Locate the cell with the specified text and output its [x, y] center coordinate. 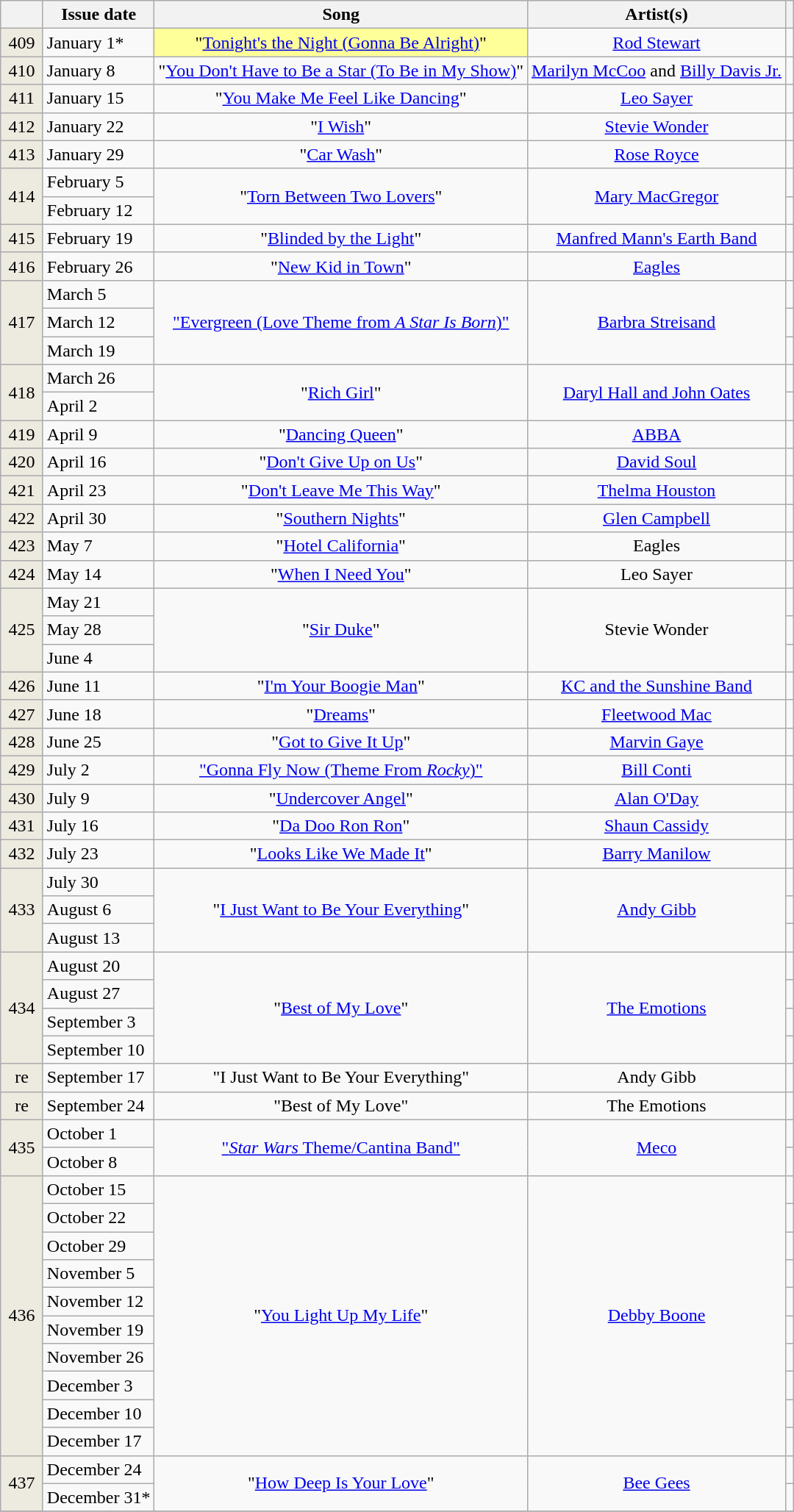
Mary MacGregor [656, 196]
Song [341, 15]
December 17 [99, 1441]
November 26 [99, 1358]
Debby Boone [656, 1316]
May 21 [99, 602]
413 [22, 154]
Manfred Mann's Earth Band [656, 238]
February 19 [99, 238]
"Don't Leave Me This Way" [341, 490]
September 3 [99, 1022]
Alan O'Day [656, 798]
March 12 [99, 322]
April 2 [99, 406]
Glen Campbell [656, 518]
September 24 [99, 1106]
424 [22, 574]
"Southern Nights" [341, 518]
427 [22, 714]
July 9 [99, 798]
August 13 [99, 938]
January 29 [99, 154]
May 14 [99, 574]
November 5 [99, 1274]
December 3 [99, 1386]
412 [22, 126]
July 2 [99, 770]
"Gonna Fly Now (Theme From Rocky)" [341, 770]
April 9 [99, 434]
"Torn Between Two Lovers" [341, 196]
April 23 [99, 490]
October 22 [99, 1217]
August 20 [99, 966]
Barbra Streisand [656, 322]
"Da Doo Ron Ron" [341, 826]
KC and the Sunshine Band [656, 686]
David Soul [656, 462]
January 22 [99, 126]
Thelma Houston [656, 490]
June 18 [99, 714]
"New Kid in Town" [341, 266]
February 26 [99, 266]
415 [22, 238]
416 [22, 266]
"Dancing Queen" [341, 434]
"Sir Duke" [341, 630]
"You Light Up My Life" [341, 1316]
Daryl Hall and John Oates [656, 393]
"Evergreen (Love Theme from A Star Is Born)" [341, 322]
433 [22, 910]
March 5 [99, 294]
August 6 [99, 910]
429 [22, 770]
425 [22, 630]
"When I Need You" [341, 574]
December 24 [99, 1469]
"I Wish" [341, 126]
December 10 [99, 1414]
Bee Gees [656, 1483]
October 15 [99, 1189]
414 [22, 196]
Fleetwood Mac [656, 714]
"Blinded by the Light" [341, 238]
July 16 [99, 826]
422 [22, 518]
"Car Wash" [341, 154]
423 [22, 546]
432 [22, 854]
"Rich Girl" [341, 393]
426 [22, 686]
"Dreams" [341, 714]
October 8 [99, 1161]
May 7 [99, 546]
"Looks Like We Made It" [341, 854]
January 8 [99, 71]
"How Deep Is Your Love" [341, 1483]
434 [22, 1008]
November 12 [99, 1302]
August 27 [99, 994]
Shaun Cassidy [656, 826]
435 [22, 1147]
421 [22, 490]
February 5 [99, 182]
"You Make Me Feel Like Dancing" [341, 98]
January 15 [99, 98]
417 [22, 322]
Bill Conti [656, 770]
March 19 [99, 351]
430 [22, 798]
Meco [656, 1147]
April 16 [99, 462]
July 23 [99, 854]
July 30 [99, 882]
Rose Royce [656, 154]
January 1* [99, 43]
Marilyn McCoo and Billy Davis Jr. [656, 71]
Barry Manilow [656, 854]
October 1 [99, 1133]
"Star Wars Theme/Cantina Band" [341, 1147]
428 [22, 742]
411 [22, 98]
"Tonight's the Night (Gonna Be Alright)" [341, 43]
June 4 [99, 658]
"Hotel California" [341, 546]
"Don't Give Up on Us" [341, 462]
418 [22, 393]
June 25 [99, 742]
"I'm Your Boogie Man" [341, 686]
419 [22, 434]
437 [22, 1483]
February 12 [99, 210]
Marvin Gaye [656, 742]
410 [22, 71]
December 31* [99, 1497]
420 [22, 462]
431 [22, 826]
"Undercover Angel" [341, 798]
November 19 [99, 1330]
ABBA [656, 434]
Artist(s) [656, 15]
436 [22, 1316]
May 28 [99, 630]
Issue date [99, 15]
March 26 [99, 379]
June 11 [99, 686]
October 29 [99, 1246]
"Got to Give It Up" [341, 742]
September 17 [99, 1078]
409 [22, 43]
September 10 [99, 1050]
"You Don't Have to Be a Star (To Be in My Show)" [341, 71]
Rod Stewart [656, 43]
April 30 [99, 518]
